For the text-containing cell, return its midpoint in (x, y) coordinate format. 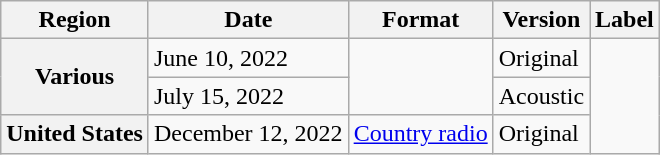
Version (541, 20)
December 12, 2022 (248, 134)
Country radio (420, 134)
United States (75, 134)
Region (75, 20)
Date (248, 20)
June 10, 2022 (248, 58)
Various (75, 77)
July 15, 2022 (248, 96)
Acoustic (541, 96)
Format (420, 20)
Label (625, 20)
